Pinpoint the cell where the given text exists, returning its (X, Y) midpoint coordinate. 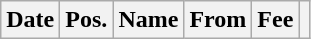
Date (30, 20)
From (218, 20)
Pos. (86, 20)
Fee (276, 20)
Name (148, 20)
